Locate the cell with the specified text and output its (X, Y) center coordinate. 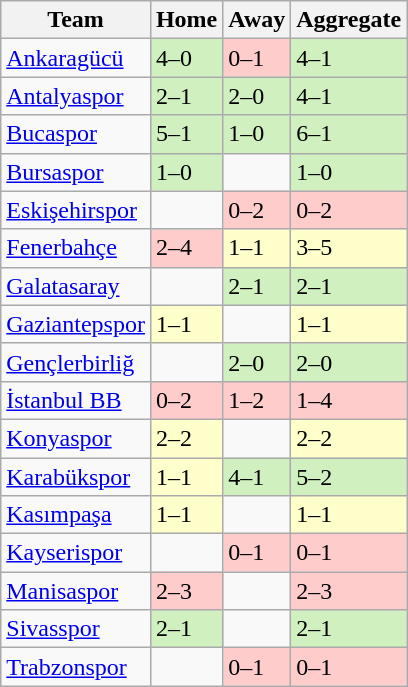
Team (76, 20)
5–2 (349, 477)
Home (186, 20)
Konyaspor (76, 438)
Antalyaspor (76, 96)
6–1 (349, 134)
İstanbul BB (76, 400)
Gaziantepspor (76, 324)
Manisaspor (76, 591)
Bursaspor (76, 172)
Away (257, 20)
Galatasaray (76, 286)
Kayserispor (76, 553)
Ankaragücü (76, 58)
Bucaspor (76, 134)
Trabzonspor (76, 667)
Sivasspor (76, 629)
Gençlerbirliğ (76, 362)
Karabükspor (76, 477)
Eskişehirspor (76, 210)
Aggregate (349, 20)
3–5 (349, 248)
2–4 (186, 248)
1–4 (349, 400)
5–1 (186, 134)
Kasımpaşa (76, 515)
Fenerbahçe (76, 248)
4–0 (186, 58)
1–2 (257, 400)
